Scan for the cell matching the given text and deliver its (X, Y) coordinate at center. 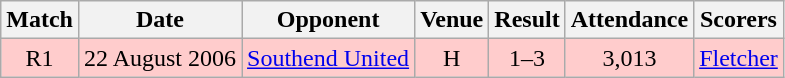
Opponent (328, 20)
Fletcher (739, 58)
R1 (40, 58)
Date (160, 20)
1–3 (527, 58)
H (452, 58)
Result (527, 20)
Venue (452, 20)
Scorers (739, 20)
3,013 (629, 58)
Attendance (629, 20)
22 August 2006 (160, 58)
Southend United (328, 58)
Match (40, 20)
